Detect which cell encompasses the target text, then output its (x, y) center coordinate. 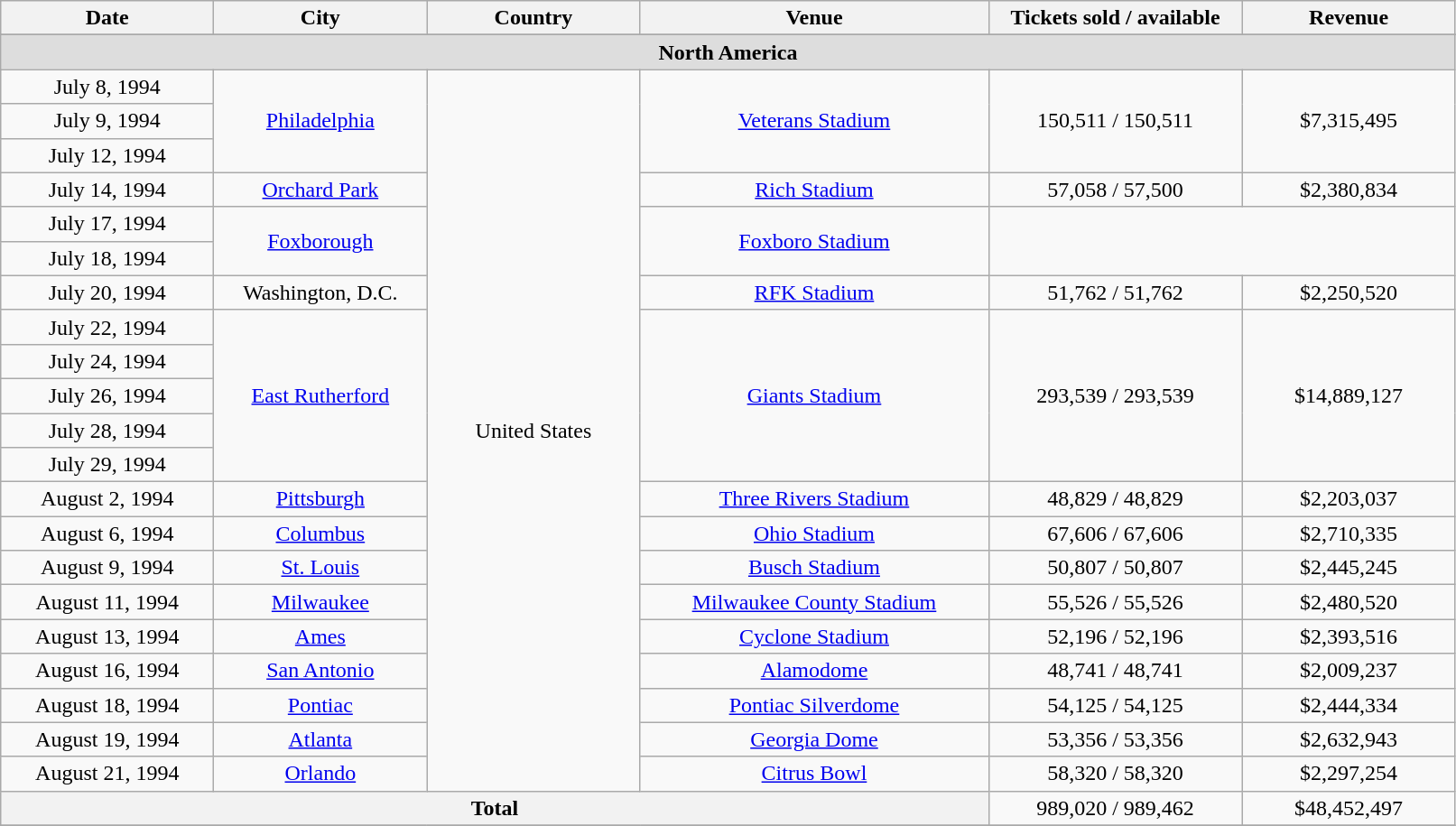
Columbus (320, 534)
$2,632,943 (1349, 739)
August 13, 1994 (107, 636)
North America (728, 52)
$2,710,335 (1349, 534)
Atlanta (320, 739)
$2,480,520 (1349, 602)
East Rutherford (320, 395)
Giants Stadium (814, 395)
$7,315,495 (1349, 121)
RFK Stadium (814, 292)
San Antonio (320, 671)
July 26, 1994 (107, 395)
Cyclone Stadium (814, 636)
Orchard Park (320, 190)
Rich Stadium (814, 190)
July 8, 1994 (107, 87)
August 11, 1994 (107, 602)
Citrus Bowl (814, 774)
67,606 / 67,606 (1116, 534)
$2,445,245 (1349, 568)
Philadelphia (320, 121)
Pontiac Silverdome (814, 705)
Total (495, 808)
Revenue (1349, 18)
July 17, 1994 (107, 224)
58,320 / 58,320 (1116, 774)
August 19, 1994 (107, 739)
57,058 / 57,500 (1116, 190)
Tickets sold / available (1116, 18)
July 28, 1994 (107, 431)
989,020 / 989,462 (1116, 808)
$2,203,037 (1349, 499)
July 9, 1994 (107, 121)
Ohio Stadium (814, 534)
Alamodome (814, 671)
55,526 / 55,526 (1116, 602)
July 12, 1994 (107, 155)
50,807 / 50,807 (1116, 568)
52,196 / 52,196 (1116, 636)
Country (533, 18)
150,511 / 150,511 (1116, 121)
August 21, 1994 (107, 774)
Venue (814, 18)
July 22, 1994 (107, 327)
July 18, 1994 (107, 258)
Foxborough (320, 241)
July 29, 1994 (107, 465)
July 20, 1994 (107, 292)
Pontiac (320, 705)
Veterans Stadium (814, 121)
$2,444,334 (1349, 705)
$48,452,497 (1349, 808)
293,539 / 293,539 (1116, 395)
$2,297,254 (1349, 774)
$14,889,127 (1349, 395)
United States (533, 430)
August 9, 1994 (107, 568)
Milwaukee County Stadium (814, 602)
City (320, 18)
48,741 / 48,741 (1116, 671)
Ames (320, 636)
Pittsburgh (320, 499)
July 14, 1994 (107, 190)
August 2, 1994 (107, 499)
Georgia Dome (814, 739)
53,356 / 53,356 (1116, 739)
51,762 / 51,762 (1116, 292)
August 6, 1994 (107, 534)
54,125 / 54,125 (1116, 705)
July 24, 1994 (107, 361)
$2,380,834 (1349, 190)
August 18, 1994 (107, 705)
Foxboro Stadium (814, 241)
$2,009,237 (1349, 671)
St. Louis (320, 568)
Three Rivers Stadium (814, 499)
$2,393,516 (1349, 636)
Busch Stadium (814, 568)
48,829 / 48,829 (1116, 499)
August 16, 1994 (107, 671)
Date (107, 18)
Milwaukee (320, 602)
$2,250,520 (1349, 292)
Washington, D.C. (320, 292)
Orlando (320, 774)
